Output the [X, Y] coordinate of the center of the cell containing the given text.  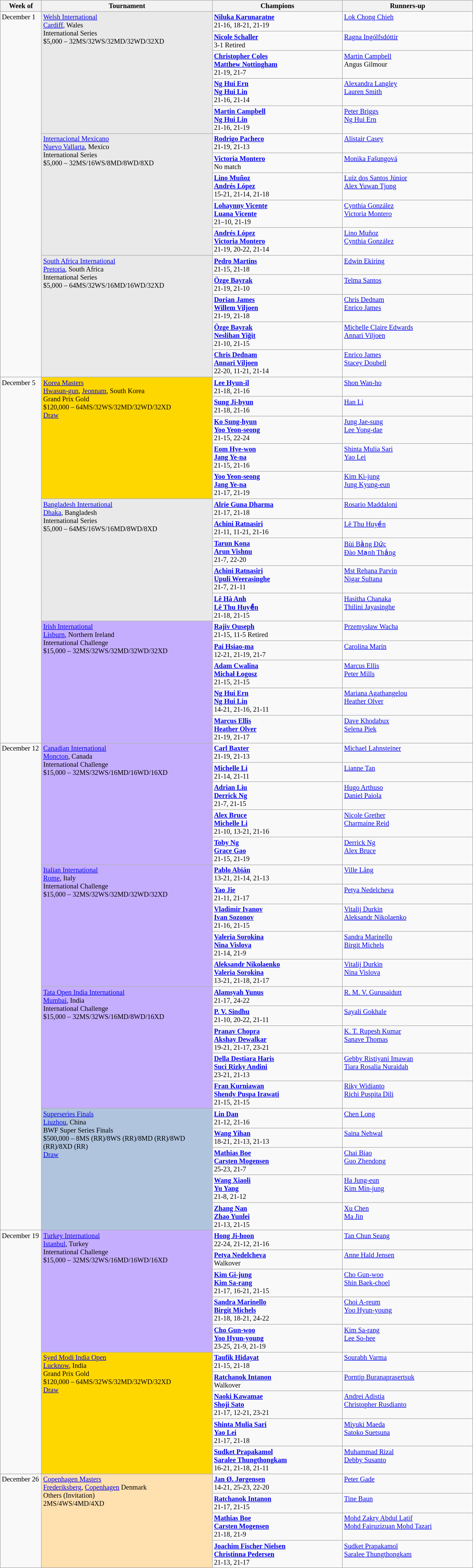
Özge Bayrak21-19, 21-10 [277, 284]
Derrick Ng Alex Bruce [407, 851]
Martin Campbell Ng Hui Lin21-16, 21-19 [277, 120]
Shinta Mulia Sari Yao Lei [407, 457]
Dorian James Willem Viljoen21-19, 21-18 [277, 308]
Tarun Kona Arun Vishnu21-7, 22-20 [277, 551]
December 1 [21, 194]
Irish InternationalLisburn, Northern IrelandInternational Challenge$15,000 – 32MS/32WS/32MD/32WD/32XD [127, 682]
Lino Muñoz Andrés López15-21, 21-14, 21-18 [277, 186]
Alex Bruce Michelle Li21-10, 13-21, 21-16 [277, 823]
Carl Baxter21-19, 21-13 [277, 753]
Pranav Chopra Akshay Dewalkar19-21, 21-17, 23-21 [277, 1039]
Alrie Guna Dharma21-17, 21-18 [277, 508]
December 19 [21, 1352]
Petya NedelchevaWalkover [277, 1259]
Valeria Sorokina Nina Vislova21-14, 21-9 [277, 945]
Andrés López Victoria Montero21-19, 20-22, 21-14 [277, 241]
Welsh InternationalCardiff, WalesInternational Series$5,000 – 32MS/32WS/32MD/32WD/32XD [127, 72]
Telma Santos [407, 284]
Pedro Martins21-15, 21-18 [277, 265]
Ko Sung-hyun Yoo Yeon-seong21-15, 22-24 [277, 430]
Jan Ø. Jørgensen14-21, 25-23, 22-20 [277, 1483]
Anne Hald Jensen [407, 1259]
Rajiv Ouseph21-15, 11-5 Retired [277, 631]
Tata Open India International Mumbai, IndiaInternational Challenge$15,000 – 32MS/32WS/16MD/8WD/16XD [127, 1047]
December 5 [21, 560]
Ha Jung-eun Kim Min-jung [407, 1189]
Mohd Zakry Abdul Latif Mohd Fairuzizuan Mohd Tazari [407, 1526]
Zhang Nan Zhao Yunlei21-13, 21-15 [277, 1216]
Tournament [127, 6]
Porntip Buranaprasertsuk [407, 1381]
Copenhagen MastersFrederiksberg, Copenhagen DenmarkOthers (Invitation)2MS/4WS/4MD/4XD [127, 1521]
Michael Lahnsteiner [407, 753]
Rosario Maddaloni [407, 508]
Lianne Tan [407, 772]
Fran Kurniawan Shendy Puspa Irawati21-15, 21-15 [277, 1094]
Korea MastersHwasun-gun, Jeonnam, South KoreaGrand Prix Gold$120,000 – 64MS/32WS/32MD/32WD/32XDDraw [127, 438]
Özge Bayrak Neslihan Yiğit21-10, 21-15 [277, 336]
Alexandra Langley Lauren Smith [407, 92]
Sandra Marinello Birgit Michels [407, 945]
Aleksandr Nikolaenko Valeria Sorokina13-21, 21-18, 21-17 [277, 973]
Vladimir Ivanov Ivan Sozonov21-16, 21-15 [277, 918]
Week of [21, 6]
Ng Hui Ern Ng Hui Lin14-21, 21-16, 21-11 [277, 702]
Yoo Yeon-seong Jang Ye-na21-17, 21-19 [277, 485]
Vitalij Durkin Nina Vislova [407, 973]
Marcus Ellis Peter Mills [407, 674]
Miyuki Maeda Satoko Suetsuna [407, 1432]
Petya Nedelcheva [407, 894]
Sung Ji-hyun21-18, 21-16 [277, 406]
Xu Chen Ma Jin [407, 1216]
Pai Hsiao-ma12-21, 21-19, 21-7 [277, 650]
Carolina Marín [407, 650]
Przemysław Wacha [407, 631]
Bangladesh International Dhaka, BangladeshInternational Series$5,000 – 64MS/16WS/16MD/8WD/8XD [127, 560]
Ragna Ingólfsdóttir [407, 41]
December 12 [21, 987]
Internacional MexicanoNuevo Vallarta, MexicoInternational Series$5,000 – 32MS/16WS/8MD/8WD/8XD [127, 194]
Michelle Claire Edwards Annari Viljoen [407, 336]
Saina Nehwal [407, 1138]
Mathias Boe Carsten Mogensen25-23, 21-7 [277, 1161]
Peter Gade [407, 1483]
Superseries Finals Liuzhou, ChinaBWF Super Series Finals$500,000 – 8MS (RR)/8WS (RR)/8MD (RR)/8WD (RR)/8XD (RR)Draw [127, 1169]
R. M. V. Gurusaidutt [407, 996]
Adrian Liu Derrick Ng21-7, 21-15 [277, 795]
Dave Khodabux Selena Piek [407, 729]
Cynthia González Victoria Montero [407, 214]
Turkey International Istanbul, Turkey International Challenge$15,000 – 32MS/32WS/16MD/16WD/16XD [127, 1291]
Champions [277, 6]
Sandra Marinello Birgit Michels21-18, 18-21, 24-22 [277, 1310]
Adam Cwalina Michał Łogosz21-15, 21-15 [277, 674]
Andrei Adistia Christopher Rusdianto [407, 1405]
Chris Dednam Annari Viljoen22-20, 11-21, 21-14 [277, 363]
Naoki Kawamae Shoji Sato21-17, 12-21, 23-21 [277, 1405]
Marcus Ellis Heather Olver21-19, 21-17 [277, 729]
Cho Gun-woo Yoo Hyun-young23-25, 21-9, 21-19 [277, 1338]
Muhammad Rizal Debby Susanto [407, 1460]
Martin Campbell Angus Gilmour [407, 64]
Michelle Li21-14, 21-11 [277, 772]
Riky Widianto Richi Puspita Dili [407, 1094]
December 26 [21, 1521]
Nicole Schaller3-1 Retired [277, 41]
Sourabh Varma [407, 1362]
Peter Briggs Ng Hui Ern [407, 120]
Chen Long [407, 1118]
Edwin Ekiring [407, 265]
Han Li [407, 406]
Chris Dednam Enrico James [407, 308]
Della Destiara Haris Suci Rizky Andini23-21, 21-13 [277, 1067]
Cho Gun-woo Shin Baek-choel [407, 1283]
South Africa InternationalPretoria, South AfricaInternational Series$5,000 – 64MS/32WS/16MD/16WD/32XD [127, 316]
Shon Wan-ho [407, 387]
Tan Chun Seang [407, 1240]
Mariana Agathangelou Heather Olver [407, 702]
Eom Hye-won Jang Ye-na21-15, 21-16 [277, 457]
Achini Ratnasiri Upuli Weerasinghe21-7, 21-11 [277, 579]
Lok Chong Chieh [407, 21]
Shinta Mulia Sari Yao Lei21-17, 21-18 [277, 1432]
Ng Hui Ern Ng Hui Lin21-16, 21-14 [277, 92]
Tine Baun [407, 1503]
Lê Hà Anh Lê Thu Huyền21-18, 21-15 [277, 607]
Ratchanok IntanonWalkover [277, 1381]
Lee Hyun-il21-18, 21-16 [277, 387]
Bùi Bằng Đức Đào Mạnh Thắng [407, 551]
Victoria MonteroNo match [277, 163]
Taufik Hidayat21-15, 21-18 [277, 1362]
Toby Ng Grace Gao21-15, 21-19 [277, 851]
Chai Biao Guo Zhendong [407, 1161]
Alistair Casey [407, 143]
P. V. Sindhu21-10, 20-22, 21-11 [277, 1016]
Hugo Arthuso Daniel Paiola [407, 795]
Luíz dos Santos Júnior Alex Yuwan Tjong [407, 186]
Christopher Coles Matthew Nottingham21-19, 21-7 [277, 64]
Italian InternationalRome, ItalyInternational Challenge$15,000 – 32MS/32WS/32MD/32WD/32XD [127, 925]
Mathias Boe Carsten Mogensen21-18, 21-9 [277, 1526]
K. T. Rupesh Kumar Sanave Thomas [407, 1039]
Gebby Ristiyani Imawan Tiara Rosalia Nuraidah [407, 1067]
Joachim Fischer Nielsen Christinna Pedersen21-13, 21-17 [277, 1554]
Kim Sa-rang Lee So-hee [407, 1338]
Yao Jie21-11, 21-17 [277, 894]
Ville Lång [407, 874]
Sayali Gokhale [407, 1016]
Enrico James Stacey Doubell [407, 363]
Vitalij Durkin Aleksandr Nikolaenko [407, 918]
Wang Xiaoli Yu Yang21-8, 21-12 [277, 1189]
Canadian InternationalMoncton, CanadaInternational Challenge$15,000 – 32MS/32WS/16MD/16WD/16XD [127, 804]
Niluka Karunaratne21-16, 18-21, 21-19 [277, 21]
Monika Fašungová [407, 163]
Kim Gi-jung Kim Sa-rang21-17, 16-21, 21-15 [277, 1283]
Hasitha Chanaka Thilini Jayasinghe [407, 607]
Ratchanok Intanon21-17, 21-15 [277, 1503]
Sudket Prapakamol Saralee Thungthongkam [407, 1554]
Choi A-reum Yoo Hyun-young [407, 1310]
Runners-up [407, 6]
Syed Modi India OpenLucknow, IndiaGrand Prix Gold$120,000 – 64MS/32WS/32MD/32WD/32XDDraw [127, 1413]
Lohaynny Vicente Luana Vicente21–10, 21-19 [277, 214]
Lê Thu Huyền [407, 528]
Pablo Abián13-21, 21-14, 21-13 [277, 874]
Alamsyah Yunus21-17, 24-22 [277, 996]
Achini Ratnasiri21-11, 11-21, 21-16 [277, 528]
Hong Ji-hoon22-24, 21-12, 21-16 [277, 1240]
Mst Rehana Parvin Nigar Sultana [407, 579]
Wang Yihan18-21, 21-13, 21-13 [277, 1138]
Nicole Grether Charmaine Reid [407, 823]
Lin Dan21-12, 21-16 [277, 1118]
Lino Muñoz Cynthia González [407, 241]
Jung Jae-sung Lee Yong-dae [407, 430]
Kim Ki-jung Jung Kyung-eun [407, 485]
Rodrigo Pacheco21-19, 21-13 [277, 143]
Sudket Prapakamol Saralee Thungthongkam16-21, 21-18, 21-11 [277, 1460]
